Capture the cell that displays the provided text and extract its (x, y) central coordinate. 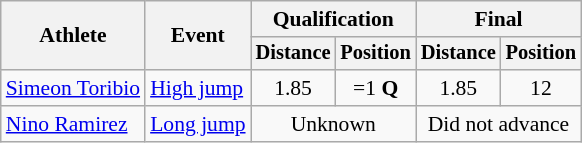
12 (541, 88)
=1 Q (375, 88)
Unknown (334, 124)
Final (498, 19)
High jump (198, 88)
Nino Ramirez (73, 124)
Qualification (334, 19)
Event (198, 36)
Athlete (73, 36)
Long jump (198, 124)
Simeon Toribio (73, 88)
Did not advance (498, 124)
